Locate the cell with the specified text and output its (x, y) center coordinate. 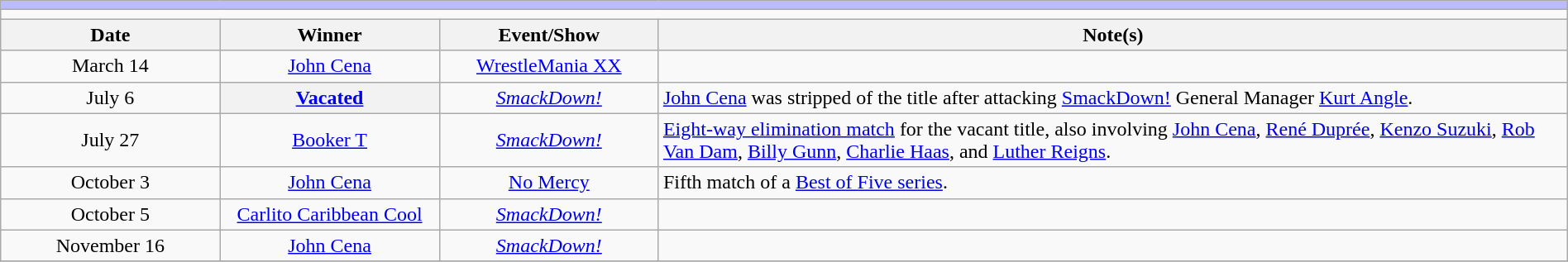
November 16 (111, 245)
Note(s) (1113, 35)
Booker T (329, 141)
October 3 (111, 183)
July 6 (111, 98)
Carlito Caribbean Cool (329, 214)
Event/Show (549, 35)
No Mercy (549, 183)
WrestleMania XX (549, 66)
Date (111, 35)
Vacated (329, 98)
October 5 (111, 214)
Winner (329, 35)
John Cena was stripped of the title after attacking SmackDown! General Manager Kurt Angle. (1113, 98)
July 27 (111, 141)
Fifth match of a Best of Five series. (1113, 183)
March 14 (111, 66)
